Scan for the cell matching the given text and deliver its [X, Y] coordinate at center. 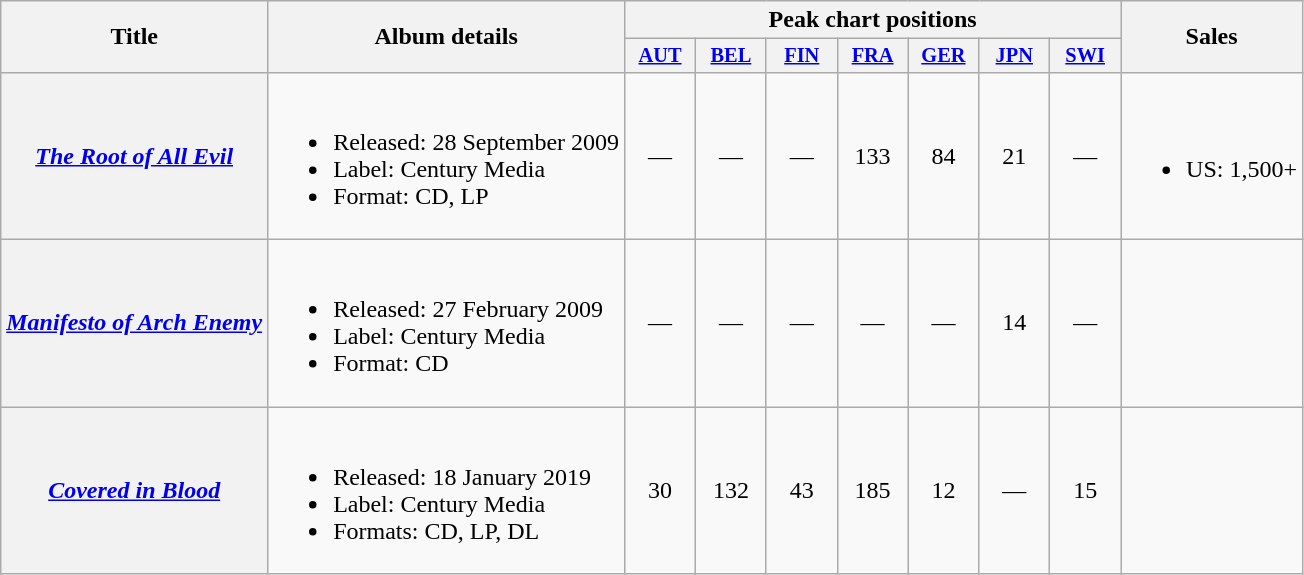
SWI [1086, 56]
FIN [802, 56]
Album details [446, 37]
The Root of All Evil [134, 156]
JPN [1014, 56]
12 [944, 490]
FRA [872, 56]
Covered in Blood [134, 490]
Released: 18 January 2019Label: Century MediaFormats: CD, LP, DL [446, 490]
Manifesto of Arch Enemy [134, 324]
US: 1,500+ [1212, 156]
Peak chart positions [873, 20]
Sales [1212, 37]
BEL [730, 56]
GER [944, 56]
Title [134, 37]
84 [944, 156]
133 [872, 156]
30 [660, 490]
Released: 28 September 2009Label: Century MediaFormat: CD, LP [446, 156]
Released: 27 February 2009Label: Century MediaFormat: CD [446, 324]
43 [802, 490]
AUT [660, 56]
14 [1014, 324]
21 [1014, 156]
185 [872, 490]
15 [1086, 490]
132 [730, 490]
